Find where the given text appears and provide that cell's center as (X, Y) coordinate. 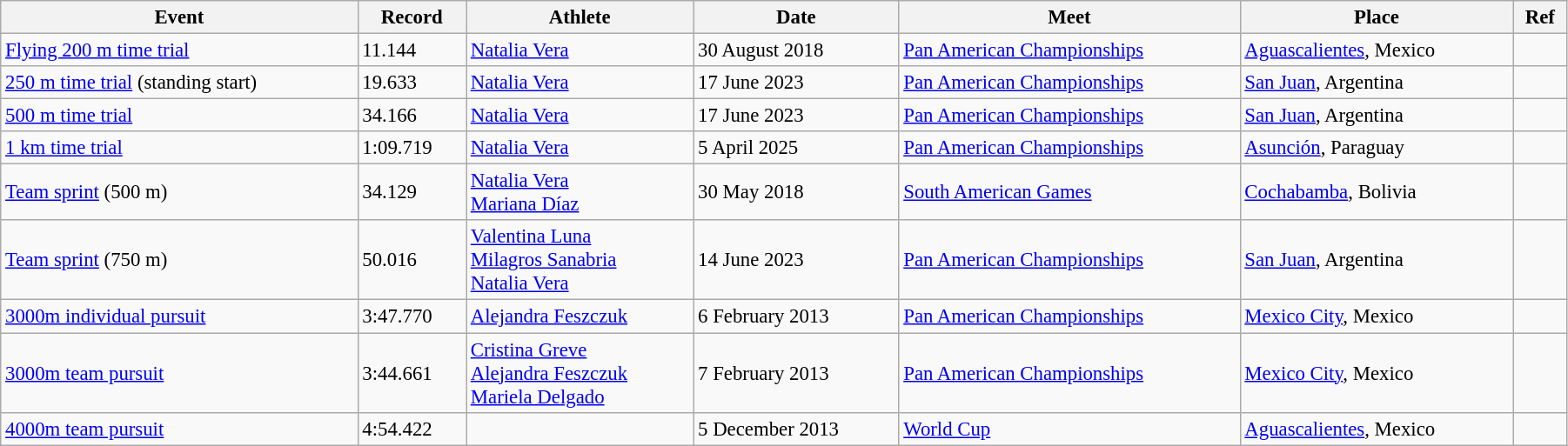
14 June 2023 (796, 261)
Event (179, 17)
Ref (1540, 17)
Alejandra Feszczuk (580, 316)
11.144 (412, 50)
Team sprint (750 m) (179, 261)
500 m time trial (179, 116)
Cristina GreveAlejandra FeszczukMariela Delgado (580, 373)
3000m team pursuit (179, 373)
Meet (1069, 17)
30 August 2018 (796, 50)
6 February 2013 (796, 316)
Asunción, Paraguay (1377, 148)
3000m individual pursuit (179, 316)
1 km time trial (179, 148)
3:44.661 (412, 373)
Record (412, 17)
World Cup (1069, 429)
Place (1377, 17)
Natalia VeraMariana Díaz (580, 193)
19.633 (412, 83)
Flying 200 m time trial (179, 50)
Athlete (580, 17)
50.016 (412, 261)
250 m time trial (standing start) (179, 83)
34.166 (412, 116)
4000m team pursuit (179, 429)
4:54.422 (412, 429)
3:47.770 (412, 316)
34.129 (412, 193)
30 May 2018 (796, 193)
5 December 2013 (796, 429)
1:09.719 (412, 148)
5 April 2025 (796, 148)
7 February 2013 (796, 373)
Date (796, 17)
Team sprint (500 m) (179, 193)
Cochabamba, Bolivia (1377, 193)
South American Games (1069, 193)
Valentina LunaMilagros SanabriaNatalia Vera (580, 261)
